Pinpoint the cell where the given text exists, returning its (x, y) midpoint coordinate. 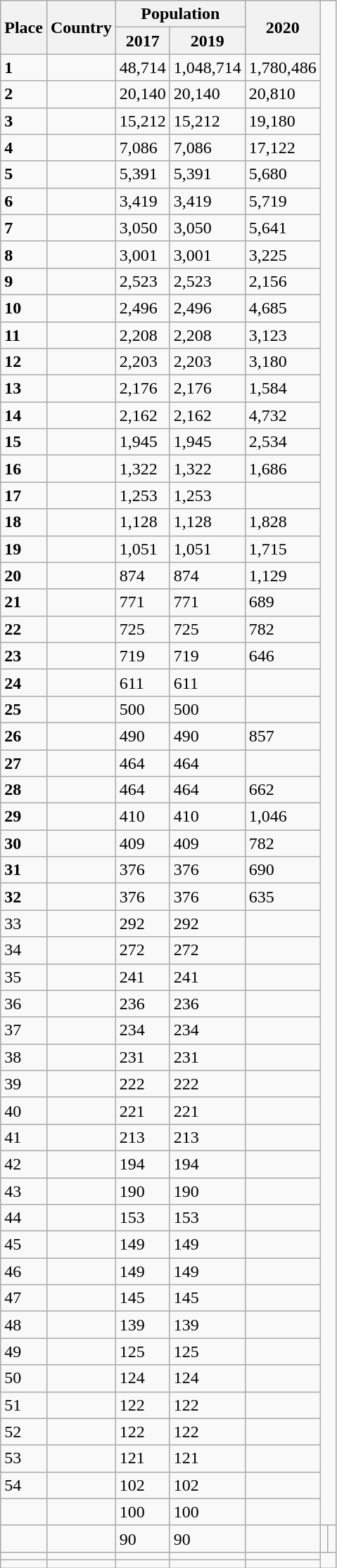
33 (24, 924)
19,180 (283, 121)
3 (24, 121)
50 (24, 1378)
4,685 (283, 308)
51 (24, 1405)
44 (24, 1218)
41 (24, 1137)
1,780,486 (283, 67)
12 (24, 362)
662 (283, 790)
2019 (207, 41)
2,156 (283, 281)
21 (24, 602)
5,641 (283, 228)
19 (24, 549)
1,046 (283, 817)
5,680 (283, 174)
2 (24, 94)
29 (24, 817)
35 (24, 977)
52 (24, 1432)
4 (24, 148)
5,719 (283, 201)
1,048,714 (207, 67)
4,732 (283, 415)
2020 (283, 27)
1,584 (283, 389)
31 (24, 870)
10 (24, 308)
646 (283, 656)
Place (24, 27)
48 (24, 1325)
25 (24, 709)
5 (24, 174)
45 (24, 1245)
23 (24, 656)
37 (24, 1030)
17,122 (283, 148)
13 (24, 389)
690 (283, 870)
2,534 (283, 442)
16 (24, 469)
18 (24, 522)
1,129 (283, 576)
36 (24, 1004)
28 (24, 790)
8 (24, 254)
39 (24, 1084)
857 (283, 736)
1 (24, 67)
2017 (142, 41)
32 (24, 897)
53 (24, 1458)
48,714 (142, 67)
15 (24, 442)
1,828 (283, 522)
38 (24, 1057)
3,123 (283, 335)
47 (24, 1298)
34 (24, 950)
14 (24, 415)
27 (24, 763)
20,810 (283, 94)
40 (24, 1110)
9 (24, 281)
20 (24, 576)
7 (24, 228)
46 (24, 1271)
49 (24, 1352)
11 (24, 335)
43 (24, 1191)
30 (24, 843)
Country (81, 27)
24 (24, 682)
1,715 (283, 549)
17 (24, 495)
635 (283, 897)
6 (24, 201)
42 (24, 1164)
22 (24, 629)
Population (180, 14)
54 (24, 1485)
26 (24, 736)
3,180 (283, 362)
1,686 (283, 469)
689 (283, 602)
3,225 (283, 254)
